From the cell containing the given text, extract its center point as [x, y] coordinate. 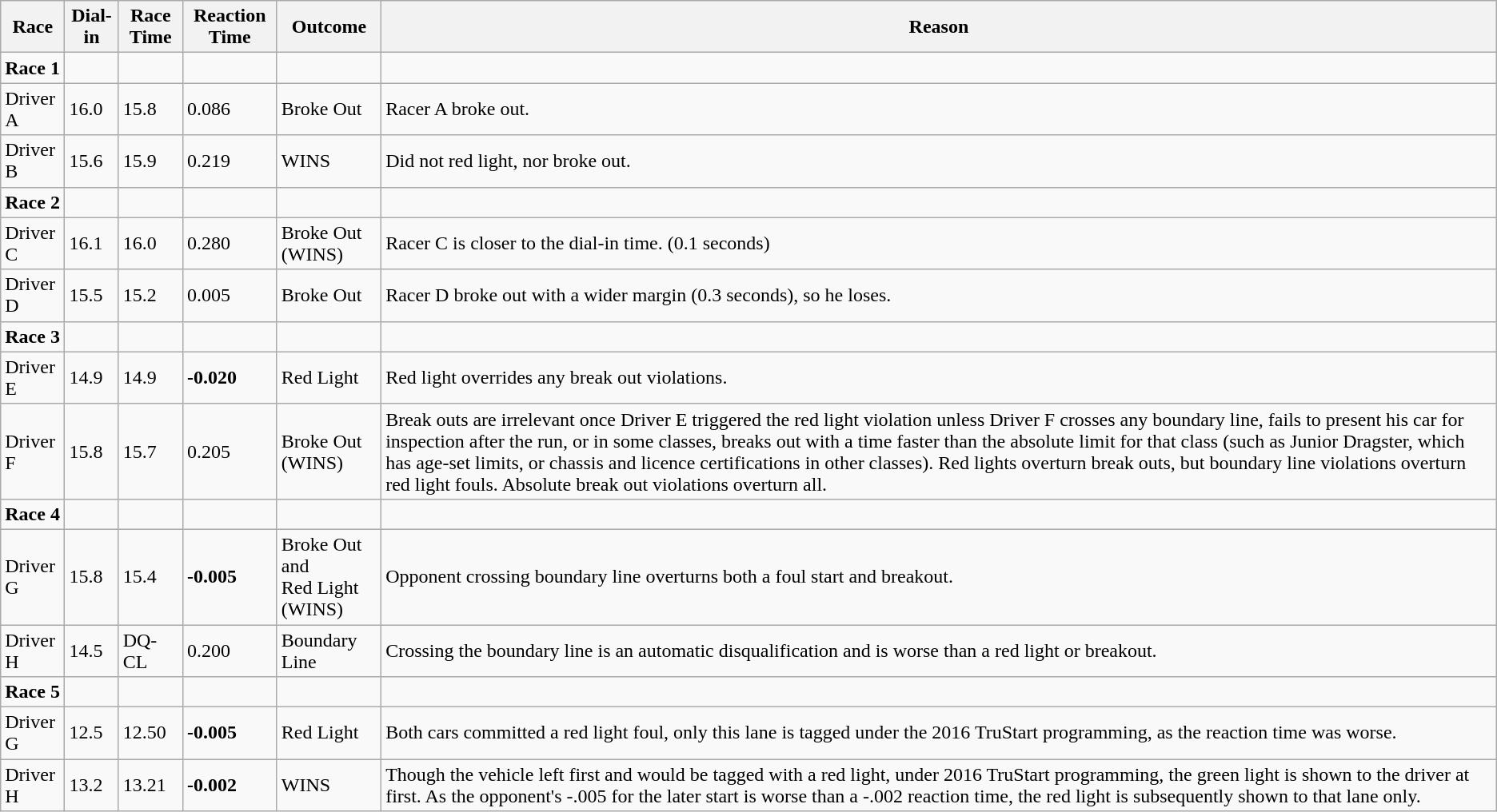
Driver E [33, 377]
Race Time [150, 27]
Race 4 [33, 514]
Race 2 [33, 202]
Driver B [33, 161]
0.005 [230, 296]
15.2 [150, 296]
Reason [939, 27]
0.205 [230, 451]
13.21 [150, 785]
Reaction Time [230, 27]
DQ-CL [150, 651]
Opponent crossing boundary line overturns both a foul start and breakout. [939, 577]
Racer C is closer to the dial-in time. (0.1 seconds) [939, 243]
Red light overrides any break out violations. [939, 377]
16.1 [91, 243]
13.2 [91, 785]
14.5 [91, 651]
Driver C [33, 243]
Boundary Line [329, 651]
Race 5 [33, 692]
Racer D broke out with a wider margin (0.3 seconds), so he loses. [939, 296]
0.200 [230, 651]
0.280 [230, 243]
15.5 [91, 296]
Race [33, 27]
Outcome [329, 27]
-0.020 [230, 377]
-0.002 [230, 785]
Crossing the boundary line is an automatic disqualification and is worse than a red light or breakout. [939, 651]
12.5 [91, 734]
15.6 [91, 161]
Racer A broke out. [939, 109]
Driver D [33, 296]
Dial-in [91, 27]
15.4 [150, 577]
0.219 [230, 161]
Both cars committed a red light foul, only this lane is tagged under the 2016 TruStart programming, as the reaction time was worse. [939, 734]
Race 1 [33, 68]
Broke Out and Red Light (WINS) [329, 577]
Driver F [33, 451]
Driver A [33, 109]
Race 3 [33, 336]
Did not red light, nor broke out. [939, 161]
0.086 [230, 109]
12.50 [150, 734]
15.7 [150, 451]
15.9 [150, 161]
